Locate the cell with the specified text and output its [x, y] center coordinate. 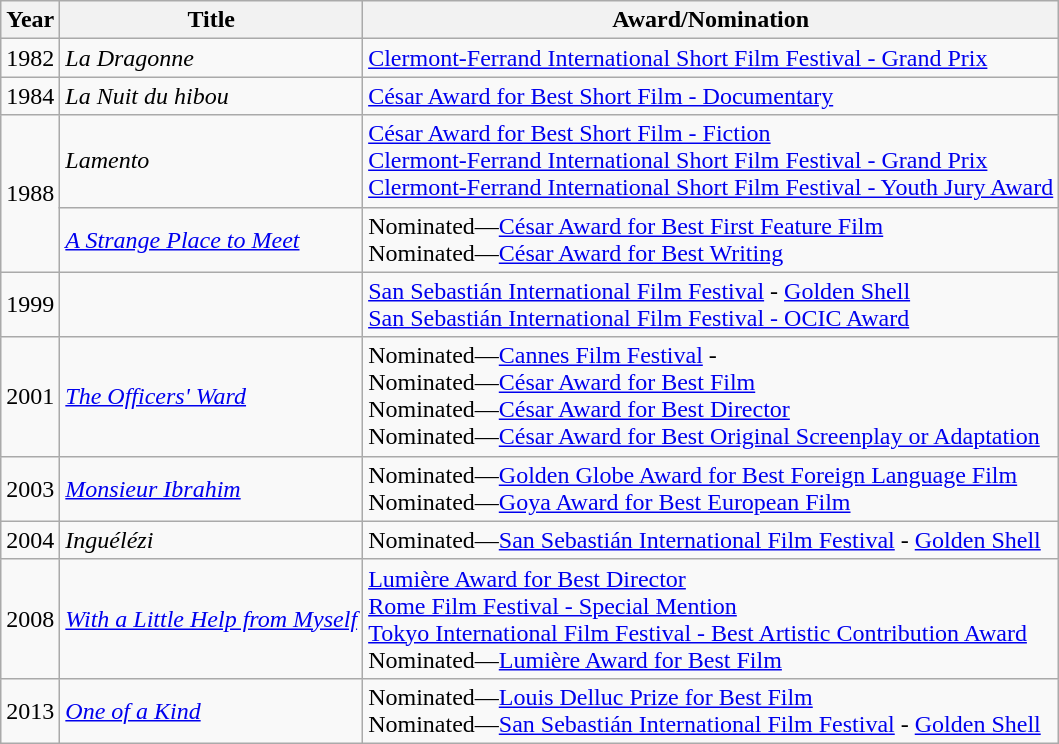
Year [30, 20]
2001 [30, 396]
2003 [30, 488]
With a Little Help from Myself [212, 618]
One of a Kind [212, 710]
Nominated—Louis Delluc Prize for Best FilmNominated—San Sebastián International Film Festival - Golden Shell [711, 710]
A Strange Place to Meet [212, 240]
Monsieur Ibrahim [212, 488]
César Award for Best Short Film - Documentary [711, 96]
Nominated—San Sebastián International Film Festival - Golden Shell [711, 540]
2008 [30, 618]
Nominated—Golden Globe Award for Best Foreign Language FilmNominated—Goya Award for Best European Film [711, 488]
The Officers' Ward [212, 396]
Clermont-Ferrand International Short Film Festival - Grand Prix [711, 58]
Inguélézi [212, 540]
San Sebastián International Film Festival - Golden ShellSan Sebastián International Film Festival - OCIC Award [711, 304]
Title [212, 20]
La Dragonne [212, 58]
2013 [30, 710]
Nominated—César Award for Best First Feature FilmNominated—César Award for Best Writing [711, 240]
La Nuit du hibou [212, 96]
Award/Nomination [711, 20]
1999 [30, 304]
1982 [30, 58]
1984 [30, 96]
Lamento [212, 161]
2004 [30, 540]
1988 [30, 194]
